Determine the [X, Y] coordinate at the center of the cell enclosing the given text.  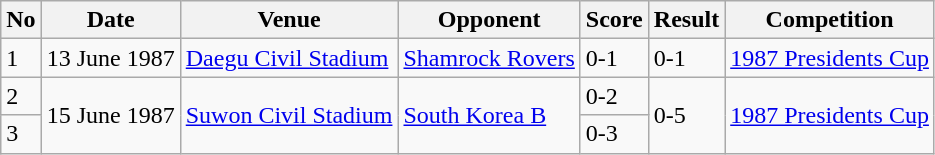
0-5 [686, 115]
0-3 [614, 134]
3 [21, 134]
1 [21, 58]
15 June 1987 [110, 115]
2 [21, 96]
Score [614, 20]
0-2 [614, 96]
Competition [830, 20]
Shamrock Rovers [489, 58]
Date [110, 20]
Result [686, 20]
13 June 1987 [110, 58]
No [21, 20]
Suwon Civil Stadium [289, 115]
Venue [289, 20]
Daegu Civil Stadium [289, 58]
South Korea B [489, 115]
Opponent [489, 20]
